Pinpoint the cell where the given text exists, returning its (x, y) midpoint coordinate. 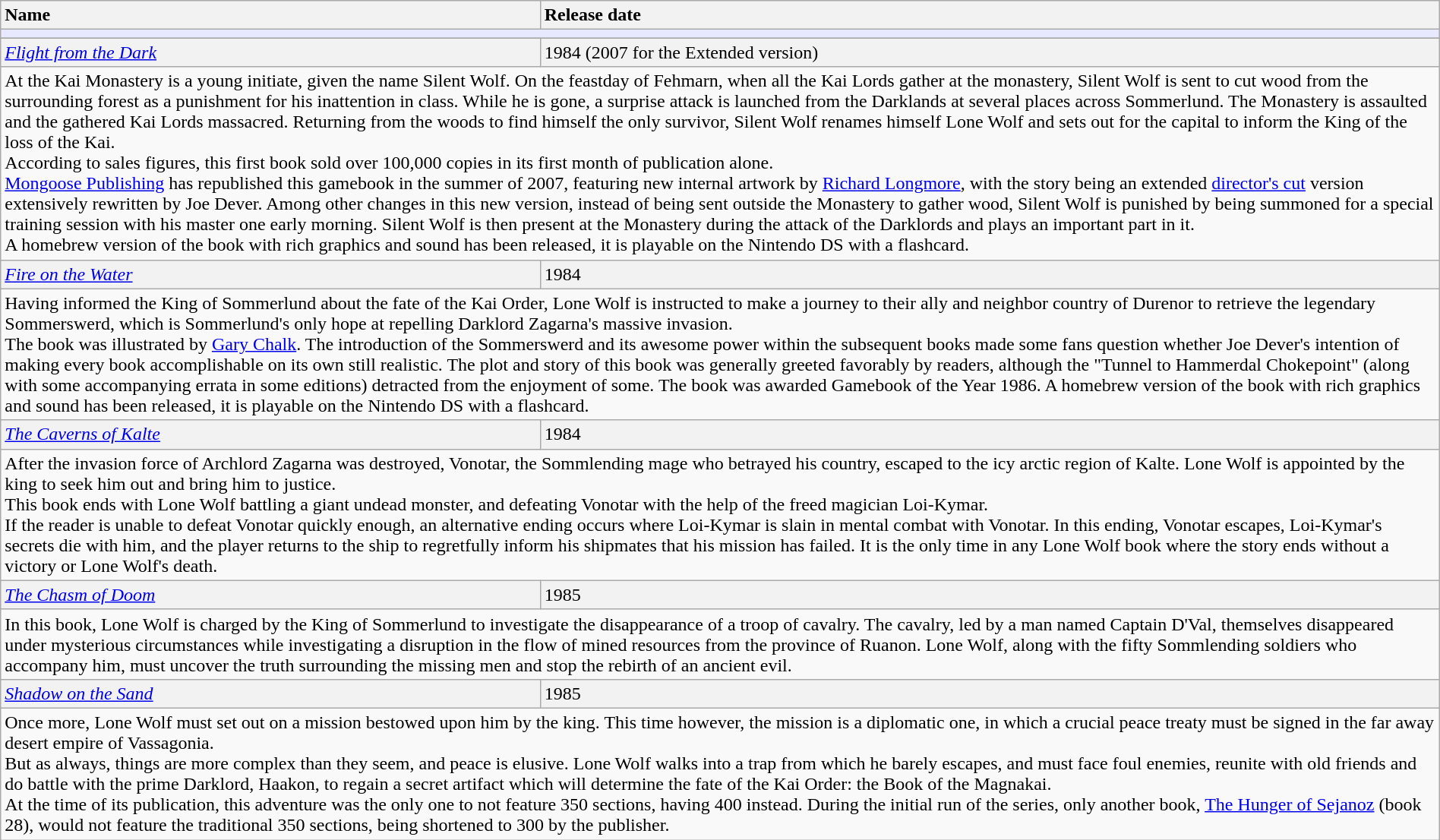
Name (270, 15)
Shadow on the Sand (270, 693)
Fire on the Water (270, 274)
The Caverns of Kalte (270, 434)
1984 (2007 for the Extended version) (990, 52)
Release date (990, 15)
Flight from the Dark (270, 52)
The Chasm of Doom (270, 595)
